Determine the (X, Y) coordinate at the center of the cell enclosing the given text.  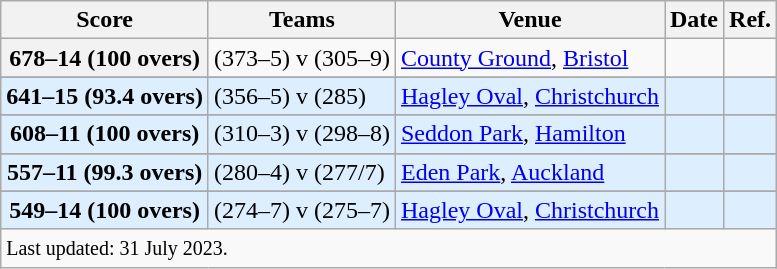
(280–4) v (277/7) (302, 172)
(356–5) v (285) (302, 96)
County Ground, Bristol (530, 58)
608–11 (100 overs) (105, 134)
Venue (530, 20)
Teams (302, 20)
Score (105, 20)
641–15 (93.4 overs) (105, 96)
Last updated: 31 July 2023. (389, 248)
(310–3) v (298–8) (302, 134)
(274–7) v (275–7) (302, 210)
Seddon Park, Hamilton (530, 134)
Ref. (750, 20)
678–14 (100 overs) (105, 58)
Eden Park, Auckland (530, 172)
(373–5) v (305–9) (302, 58)
Date (694, 20)
549–14 (100 overs) (105, 210)
557–11 (99.3 overs) (105, 172)
